Detect which cell encompasses the target text, then output its (x, y) center coordinate. 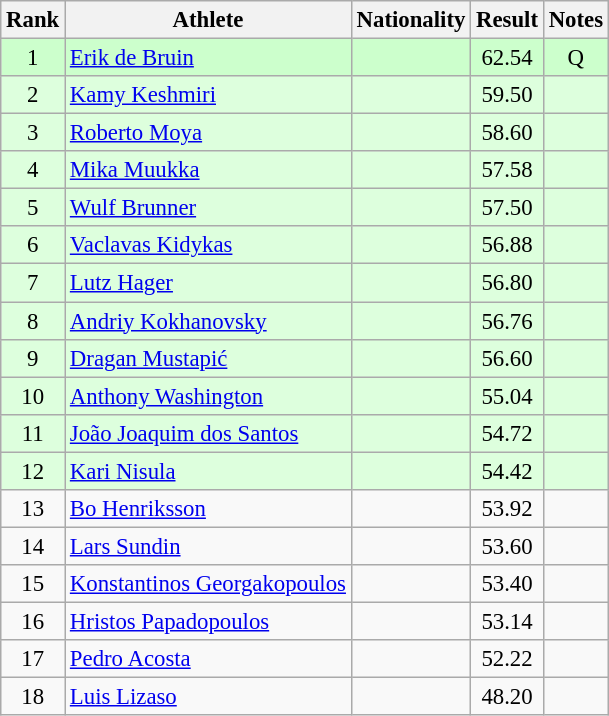
Notes (576, 20)
57.58 (508, 170)
12 (33, 471)
Mika Muukka (208, 170)
Konstantinos Georgakopoulos (208, 584)
Hristos Papadopoulos (208, 621)
Anthony Washington (208, 396)
Kamy Keshmiri (208, 95)
57.50 (508, 208)
9 (33, 358)
Athlete (208, 20)
62.54 (508, 58)
5 (33, 208)
Erik de Bruin (208, 58)
52.22 (508, 659)
54.72 (508, 433)
Luis Lizaso (208, 697)
16 (33, 621)
Bo Henriksson (208, 509)
6 (33, 245)
7 (33, 283)
56.80 (508, 283)
Nationality (410, 20)
17 (33, 659)
Andriy Kokhanovsky (208, 321)
Lars Sundin (208, 546)
Lutz Hager (208, 283)
58.60 (508, 133)
56.60 (508, 358)
Kari Nisula (208, 471)
Rank (33, 20)
Result (508, 20)
53.92 (508, 509)
53.60 (508, 546)
Roberto Moya (208, 133)
1 (33, 58)
8 (33, 321)
55.04 (508, 396)
Pedro Acosta (208, 659)
10 (33, 396)
Wulf Brunner (208, 208)
4 (33, 170)
53.14 (508, 621)
Dragan Mustapić (208, 358)
48.20 (508, 697)
18 (33, 697)
14 (33, 546)
56.88 (508, 245)
59.50 (508, 95)
11 (33, 433)
54.42 (508, 471)
Q (576, 58)
João Joaquim dos Santos (208, 433)
56.76 (508, 321)
13 (33, 509)
15 (33, 584)
3 (33, 133)
2 (33, 95)
53.40 (508, 584)
Vaclavas Kidykas (208, 245)
